Pinpoint the cell where the given text exists, returning its [X, Y] midpoint coordinate. 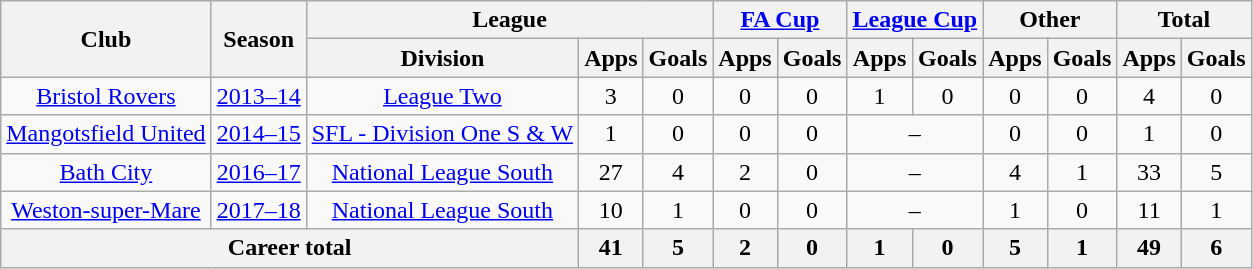
Division [442, 58]
11 [1149, 210]
FA Cup [780, 20]
SFL - Division One S & W [442, 134]
Season [258, 39]
41 [611, 248]
49 [1149, 248]
Mangotsfield United [106, 134]
League Cup [915, 20]
Bath City [106, 172]
2013–14 [258, 96]
33 [1149, 172]
Weston-super-Mare [106, 210]
2017–18 [258, 210]
Other [1050, 20]
10 [611, 210]
6 [1216, 248]
Club [106, 39]
Bristol Rovers [106, 96]
Total [1184, 20]
2014–15 [258, 134]
3 [611, 96]
27 [611, 172]
Career total [290, 248]
League [510, 20]
League Two [442, 96]
2016–17 [258, 172]
